Pinpoint the cell where the given text exists, returning its [X, Y] midpoint coordinate. 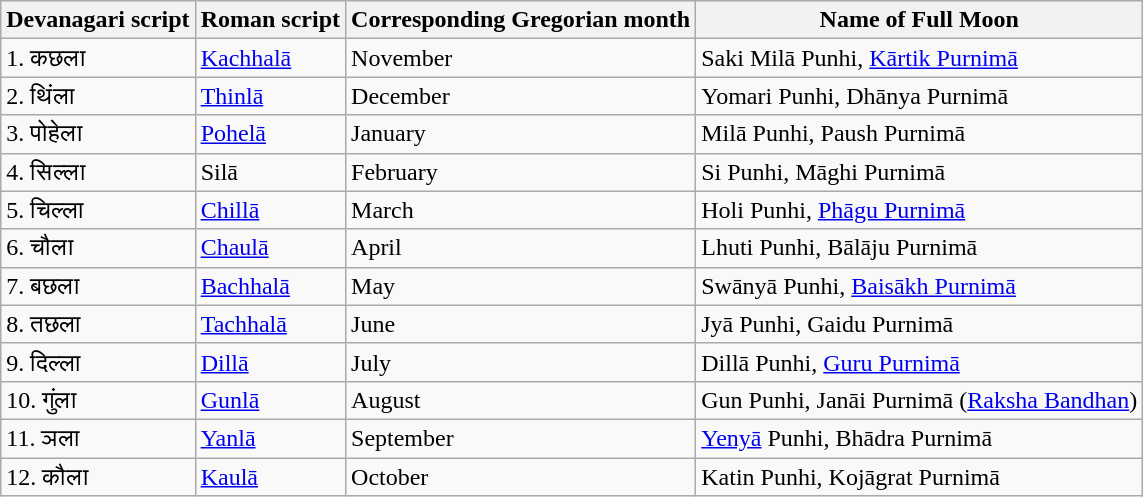
January [521, 134]
Dillā [270, 362]
Kaulā [270, 477]
Thinlā [270, 96]
Tachhalā [270, 324]
Roman script [270, 20]
11. ञला [98, 438]
February [521, 172]
Holi Punhi, Phāgu Purnimā [920, 210]
September [521, 438]
7. बछला [98, 286]
Gunlā [270, 400]
Silā [270, 172]
Katin Punhi, Kojāgrat Purnimā [920, 477]
12. कौला [98, 477]
March [521, 210]
4. सिल्ला [98, 172]
6. चौला [98, 248]
Name of Full Moon [920, 20]
April [521, 248]
Yenyā Punhi, Bhādra Purnimā [920, 438]
10. गुंला [98, 400]
Swānyā Punhi, Baisākh Purnimā [920, 286]
October [521, 477]
Dillā Punhi, Guru Purnimā [920, 362]
3. पोहेला [98, 134]
1. कछला [98, 58]
Saki Milā Punhi, Kārtik Purnimā [920, 58]
2. थिंला [98, 96]
June [521, 324]
9. दिल्ला [98, 362]
December [521, 96]
July [521, 362]
Gun Punhi, Janāi Purnimā (Raksha Bandhan) [920, 400]
Devanagari script [98, 20]
Jyā Punhi, Gaidu Purnimā [920, 324]
Bachhalā [270, 286]
Yomari Punhi, Dhānya Purnimā [920, 96]
Corresponding Gregorian month [521, 20]
8. तछला [98, 324]
Yanlā [270, 438]
Milā Punhi, Paush Purnimā [920, 134]
Chaulā [270, 248]
Pohelā [270, 134]
Si Punhi, Māghi Purnimā [920, 172]
August [521, 400]
Lhuti Punhi, Bālāju Purnimā [920, 248]
May [521, 286]
5. चिल्ला [98, 210]
Chillā [270, 210]
November [521, 58]
Kachhalā [270, 58]
